Output the [x, y] coordinate of the center of the cell containing the given text.  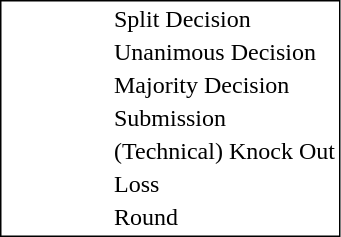
Submission [224, 119]
Split Decision [224, 19]
Majority Decision [224, 85]
Loss [224, 185]
Round [224, 217]
(Technical) Knock Out [224, 151]
Unanimous Decision [224, 53]
